Capture the cell that displays the provided text and extract its (x, y) central coordinate. 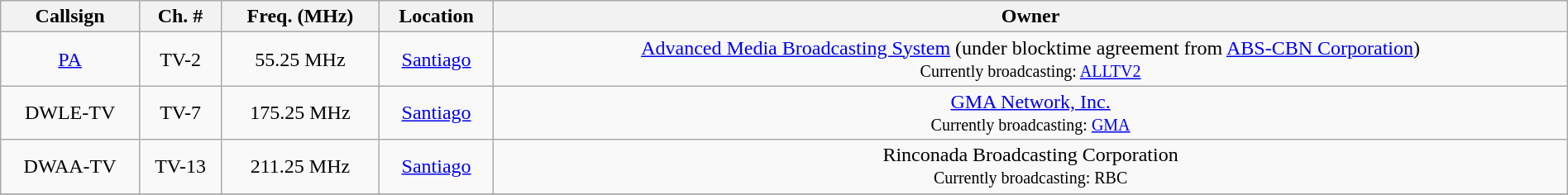
DWAA-TV (70, 167)
211.25 MHz (301, 167)
TV-7 (180, 112)
Ch. # (180, 17)
175.25 MHz (301, 112)
TV-13 (180, 167)
Freq. (MHz) (301, 17)
Rinconada Broadcasting CorporationCurrently broadcasting: RBC (1030, 167)
DWLE-TV (70, 112)
TV-2 (180, 59)
GMA Network, Inc.Currently broadcasting: GMA (1030, 112)
Callsign (70, 17)
PA (70, 59)
Owner (1030, 17)
Advanced Media Broadcasting System (under blocktime agreement from ABS-CBN Corporation)Currently broadcasting: ALLTV2 (1030, 59)
55.25 MHz (301, 59)
Location (437, 17)
